For the text-containing cell, return its midpoint in [X, Y] coordinate format. 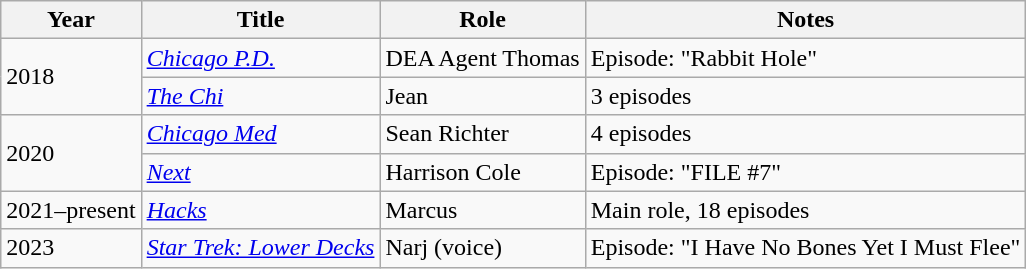
Role [482, 20]
The Chi [260, 96]
Chicago P.D. [260, 58]
Year [71, 20]
Title [260, 20]
Next [260, 172]
Notes [806, 20]
2021–present [71, 210]
4 episodes [806, 134]
2018 [71, 77]
Chicago Med [260, 134]
2023 [71, 248]
Episode: "FILE #7" [806, 172]
Harrison Cole [482, 172]
2020 [71, 153]
Hacks [260, 210]
Narj (voice) [482, 248]
Episode: "I Have No Bones Yet I Must Flee" [806, 248]
Episode: "Rabbit Hole" [806, 58]
Jean [482, 96]
3 episodes [806, 96]
Marcus [482, 210]
DEA Agent Thomas [482, 58]
Star Trek: Lower Decks [260, 248]
Main role, 18 episodes [806, 210]
Sean Richter [482, 134]
